Scan for the cell matching the given text and deliver its [X, Y] coordinate at center. 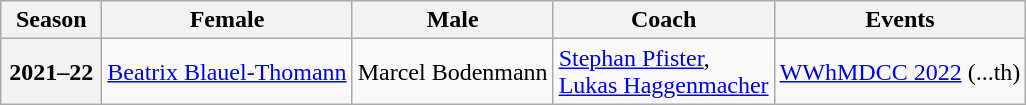
Female [227, 20]
Season [52, 20]
2021–22 [52, 72]
Stephan Pfister,Lukas Haggenmacher [664, 72]
Marcel Bodenmann [452, 72]
WWhMDCC 2022 (...th) [900, 72]
Male [452, 20]
Beatrix Blauel-Thomann [227, 72]
Events [900, 20]
Coach [664, 20]
